Search for the cell housing the specified text and yield its [x, y] center coordinate. 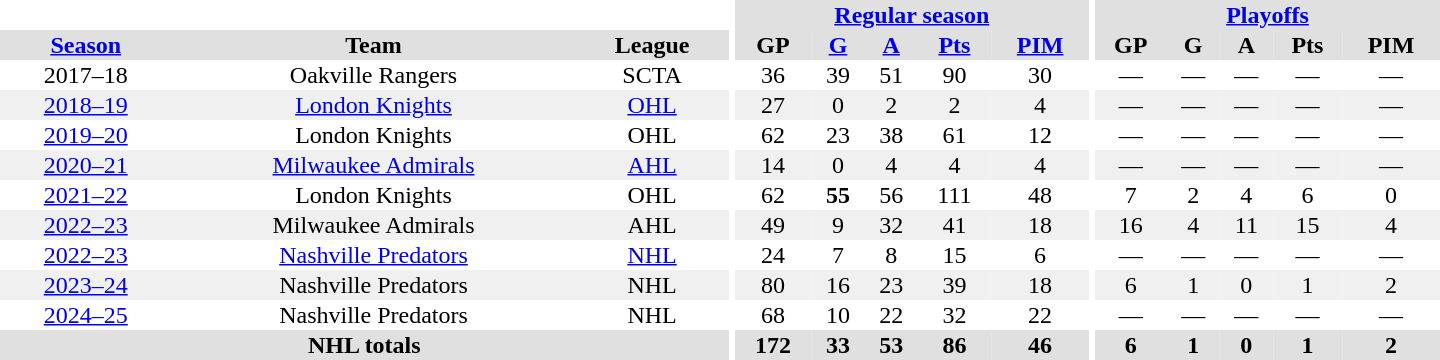
NHL totals [364, 345]
68 [774, 315]
2021–22 [86, 195]
55 [838, 195]
61 [954, 135]
90 [954, 75]
2020–21 [86, 165]
80 [774, 285]
SCTA [652, 75]
8 [892, 255]
Season [86, 45]
9 [838, 225]
Regular season [912, 15]
24 [774, 255]
12 [1040, 135]
56 [892, 195]
14 [774, 165]
2018–19 [86, 105]
86 [954, 345]
Team [373, 45]
2017–18 [86, 75]
Playoffs [1268, 15]
38 [892, 135]
2024–25 [86, 315]
53 [892, 345]
41 [954, 225]
33 [838, 345]
Oakville Rangers [373, 75]
46 [1040, 345]
10 [838, 315]
111 [954, 195]
30 [1040, 75]
11 [1246, 225]
League [652, 45]
172 [774, 345]
2023–24 [86, 285]
2019–20 [86, 135]
51 [892, 75]
27 [774, 105]
48 [1040, 195]
49 [774, 225]
36 [774, 75]
